Locate the cell with the specified text and output its [x, y] center coordinate. 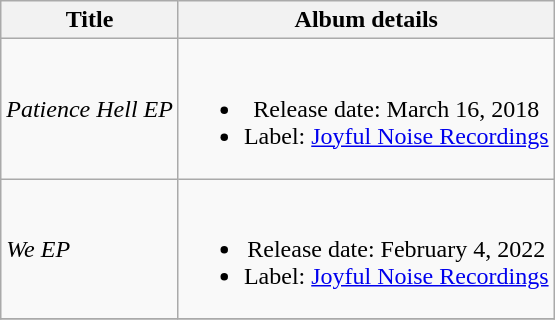
Album details [366, 20]
Title [90, 20]
Release date: March 16, 2018Label: Joyful Noise Recordings [366, 109]
We EP [90, 249]
Patience Hell EP [90, 109]
Release date: February 4, 2022Label: Joyful Noise Recordings [366, 249]
